Scan for the cell matching the given text and deliver its (X, Y) coordinate at center. 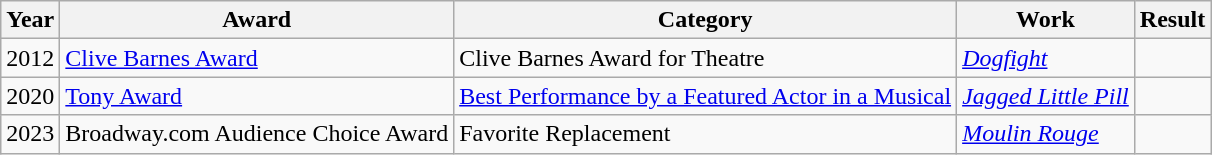
2012 (30, 58)
Dogfight (1046, 58)
2020 (30, 96)
Jagged Little Pill (1046, 96)
Moulin Rouge (1046, 134)
Tony Award (257, 96)
Best Performance by a Featured Actor in a Musical (706, 96)
Work (1046, 20)
Clive Barnes Award for Theatre (706, 58)
2023 (30, 134)
Clive Barnes Award (257, 58)
Favorite Replacement (706, 134)
Award (257, 20)
Broadway.com Audience Choice Award (257, 134)
Result (1172, 20)
Year (30, 20)
Category (706, 20)
